Capture the cell that displays the provided text and extract its [x, y] central coordinate. 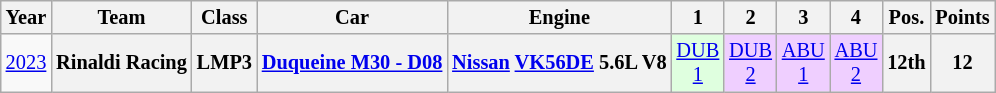
Year [26, 17]
DUB2 [750, 63]
Duqueine M30 - D08 [352, 63]
Points [962, 17]
2 [750, 17]
ABU1 [804, 63]
ABU2 [856, 63]
12 [962, 63]
Class [224, 17]
12th [906, 63]
Pos. [906, 17]
1 [698, 17]
Engine [559, 17]
Team [122, 17]
Car [352, 17]
Rinaldi Racing [122, 63]
Nissan VK56DE 5.6L V8 [559, 63]
4 [856, 17]
3 [804, 17]
2023 [26, 63]
LMP3 [224, 63]
DUB1 [698, 63]
